Output the [X, Y] coordinate of the center of the cell containing the given text.  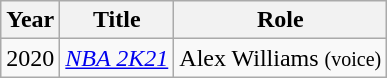
2020 [30, 58]
Alex Williams (voice) [280, 58]
Title [117, 20]
Year [30, 20]
NBA 2K21 [117, 58]
Role [280, 20]
